Detect which cell encompasses the target text, then output its (X, Y) center coordinate. 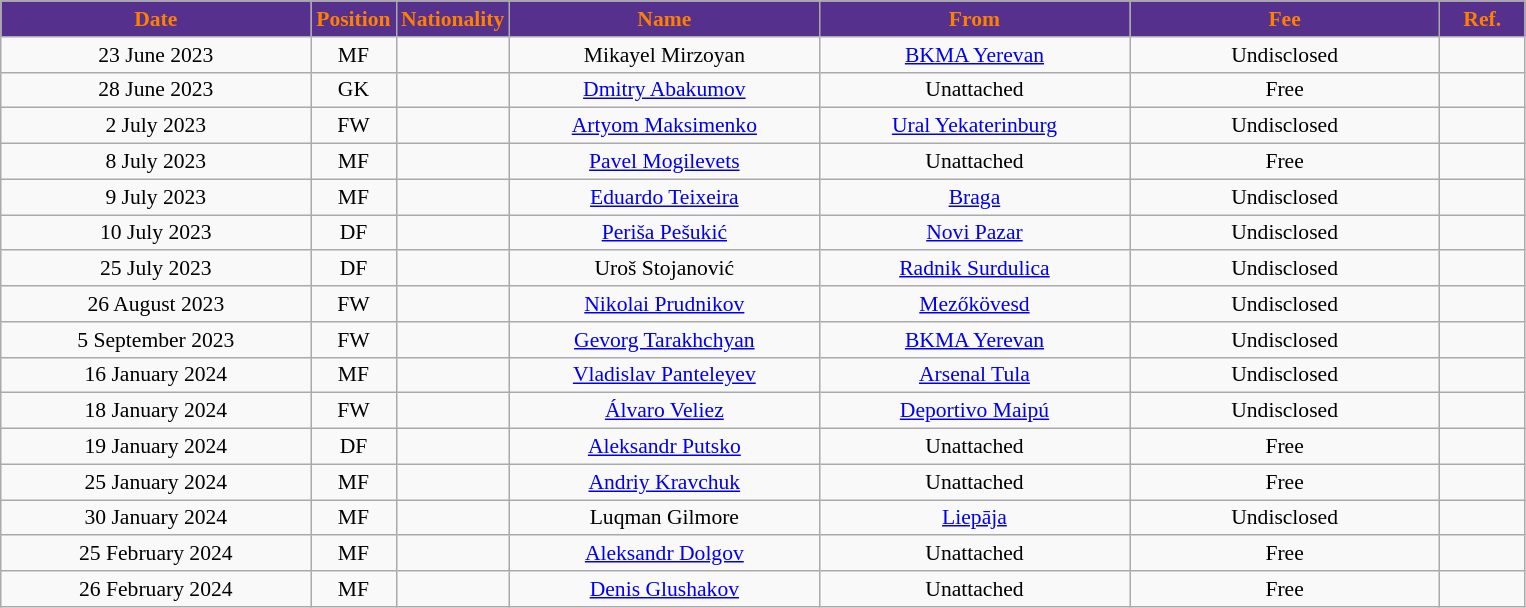
Ref. (1482, 19)
Vladislav Panteleyev (664, 375)
19 January 2024 (156, 447)
Position (354, 19)
Name (664, 19)
Uroš Stojanović (664, 269)
Nationality (452, 19)
30 January 2024 (156, 518)
Aleksandr Putsko (664, 447)
26 August 2023 (156, 304)
Eduardo Teixeira (664, 197)
Periša Pešukić (664, 233)
25 February 2024 (156, 554)
25 July 2023 (156, 269)
Aleksandr Dolgov (664, 554)
Pavel Mogilevets (664, 162)
Mikayel Mirzoyan (664, 55)
28 June 2023 (156, 90)
Andriy Kravchuk (664, 482)
25 January 2024 (156, 482)
Dmitry Abakumov (664, 90)
10 July 2023 (156, 233)
Date (156, 19)
From (974, 19)
23 June 2023 (156, 55)
9 July 2023 (156, 197)
Nikolai Prudnikov (664, 304)
Novi Pazar (974, 233)
Mezőkövesd (974, 304)
Luqman Gilmore (664, 518)
Denis Glushakov (664, 589)
Fee (1285, 19)
Deportivo Maipú (974, 411)
Radnik Surdulica (974, 269)
Álvaro Veliez (664, 411)
Braga (974, 197)
2 July 2023 (156, 126)
Artyom Maksimenko (664, 126)
26 February 2024 (156, 589)
16 January 2024 (156, 375)
18 January 2024 (156, 411)
Ural Yekaterinburg (974, 126)
Gevorg Tarakhchyan (664, 340)
Arsenal Tula (974, 375)
GK (354, 90)
Liepāja (974, 518)
5 September 2023 (156, 340)
8 July 2023 (156, 162)
